Search for the cell housing the specified text and yield its [X, Y] center coordinate. 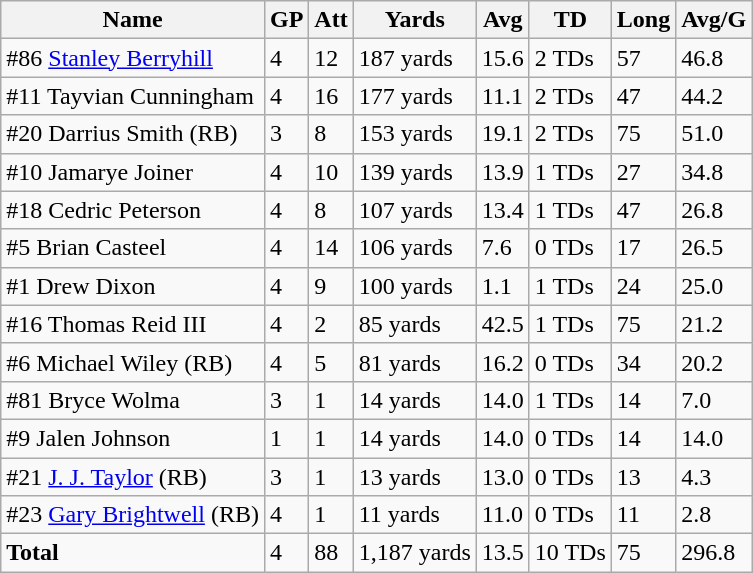
#18 Cedric Peterson [133, 210]
9 [331, 286]
13 [643, 477]
#21 J. J. Taylor (RB) [133, 477]
13.0 [502, 477]
#6 Michael Wiley (RB) [133, 362]
296.8 [714, 553]
26.8 [714, 210]
17 [643, 248]
Avg [502, 20]
153 yards [414, 134]
2 [331, 324]
51.0 [714, 134]
187 yards [414, 58]
#23 Gary Brightwell (RB) [133, 515]
10 [331, 172]
Name [133, 20]
13.5 [502, 553]
24 [643, 286]
7.0 [714, 400]
15.6 [502, 58]
81 yards [414, 362]
10 TDs [570, 553]
#16 Thomas Reid III [133, 324]
Yards [414, 20]
100 yards [414, 286]
34.8 [714, 172]
139 yards [414, 172]
107 yards [414, 210]
25.0 [714, 286]
5 [331, 362]
11 yards [414, 515]
#81 Bryce Wolma [133, 400]
#86 Stanley Berryhill [133, 58]
#5 Brian Casteel [133, 248]
#9 Jalen Johnson [133, 438]
2.8 [714, 515]
16.2 [502, 362]
106 yards [414, 248]
GP [286, 20]
57 [643, 58]
34 [643, 362]
13 yards [414, 477]
44.2 [714, 96]
27 [643, 172]
12 [331, 58]
46.8 [714, 58]
Att [331, 20]
11 [643, 515]
16 [331, 96]
#11 Tayvian Cunningham [133, 96]
20.2 [714, 362]
#1 Drew Dixon [133, 286]
Avg/G [714, 20]
#10 Jamarye Joiner [133, 172]
4.3 [714, 477]
13.9 [502, 172]
TD [570, 20]
13.4 [502, 210]
#20 Darrius Smith (RB) [133, 134]
19.1 [502, 134]
11.0 [502, 515]
88 [331, 553]
177 yards [414, 96]
42.5 [502, 324]
7.6 [502, 248]
1,187 yards [414, 553]
11.1 [502, 96]
Long [643, 20]
85 yards [414, 324]
Total [133, 553]
26.5 [714, 248]
1.1 [502, 286]
21.2 [714, 324]
